Scan for the cell matching the given text and deliver its [x, y] coordinate at center. 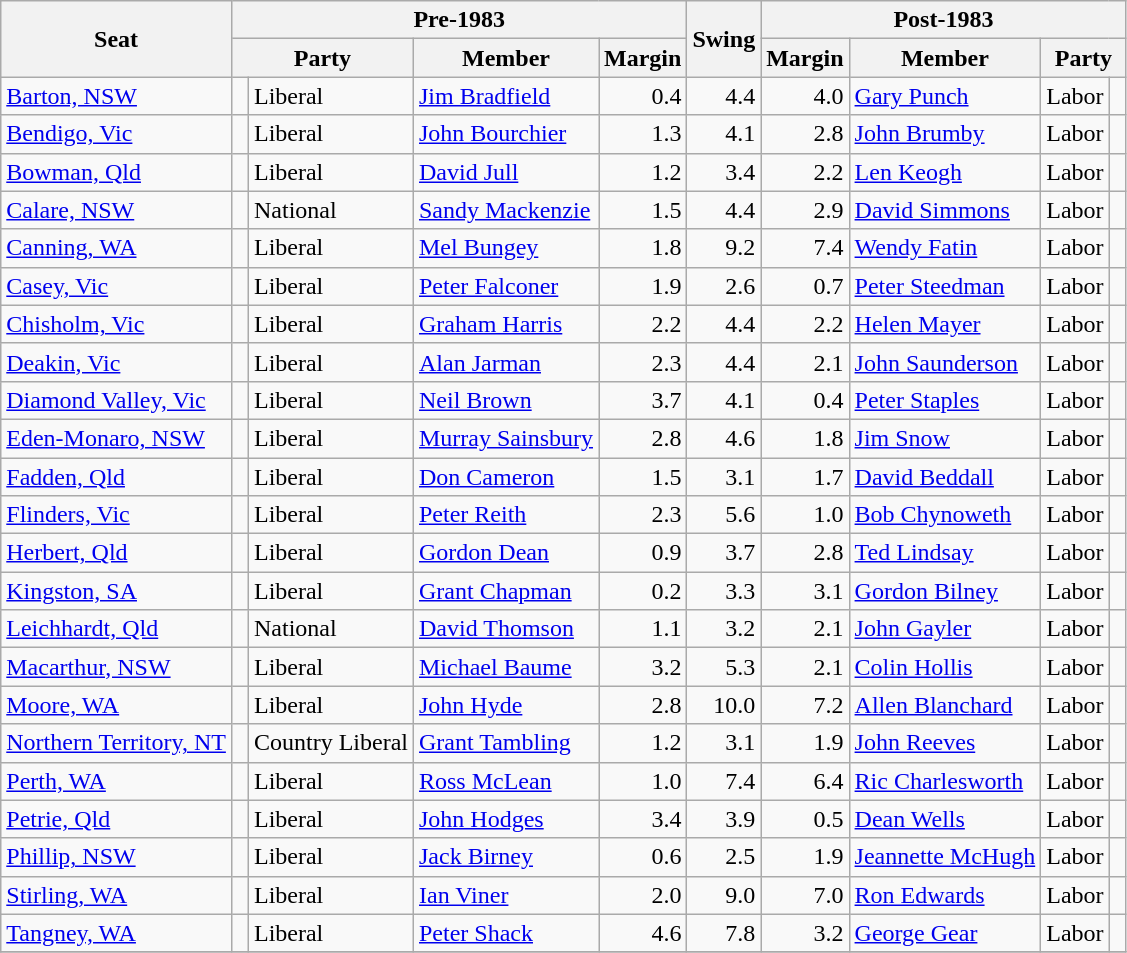
Grant Chapman [506, 591]
1.3 [643, 134]
Deakin, Vic [116, 362]
Jeannette McHugh [945, 857]
David Simmons [945, 210]
Macarthur, NSW [116, 667]
3.9 [724, 819]
Kingston, SA [116, 591]
Peter Staples [945, 400]
Leichhardt, Qld [116, 629]
Jack Birney [506, 857]
John Saunderson [945, 362]
Wendy Fatin [945, 248]
6.4 [805, 781]
Ian Viner [506, 895]
Grant Tambling [506, 743]
Post-1983 [944, 20]
Gordon Bilney [945, 591]
David Beddall [945, 477]
7.0 [805, 895]
9.0 [724, 895]
Michael Baume [506, 667]
John Brumby [945, 134]
Murray Sainsbury [506, 438]
Casey, Vic [116, 286]
Canning, WA [116, 248]
John Reeves [945, 743]
0.9 [643, 553]
Sandy Mackenzie [506, 210]
Fadden, Qld [116, 477]
7.8 [724, 933]
0.5 [805, 819]
Ric Charlesworth [945, 781]
Chisholm, Vic [116, 324]
Country Liberal [330, 743]
Tangney, WA [116, 933]
Jim Bradfield [506, 96]
Allen Blanchard [945, 705]
Gordon Dean [506, 553]
Mel Bungey [506, 248]
7.2 [805, 705]
Peter Shack [506, 933]
Len Keogh [945, 172]
David Jull [506, 172]
0.6 [643, 857]
David Thomson [506, 629]
Stirling, WA [116, 895]
1.7 [805, 477]
Perth, WA [116, 781]
0.2 [643, 591]
2.9 [805, 210]
5.3 [724, 667]
Bowman, Qld [116, 172]
Neil Brown [506, 400]
Don Cameron [506, 477]
Diamond Valley, Vic [116, 400]
John Hyde [506, 705]
Dean Wells [945, 819]
Swing [724, 39]
2.6 [724, 286]
Eden-Monaro, NSW [116, 438]
Herbert, Qld [116, 553]
Gary Punch [945, 96]
Barton, NSW [116, 96]
Phillip, NSW [116, 857]
Graham Harris [506, 324]
0.7 [805, 286]
John Hodges [506, 819]
Peter Reith [506, 515]
Peter Falconer [506, 286]
Flinders, Vic [116, 515]
Petrie, Qld [116, 819]
Ross McLean [506, 781]
Bendigo, Vic [116, 134]
Helen Mayer [945, 324]
Moore, WA [116, 705]
Jim Snow [945, 438]
2.0 [643, 895]
Ted Lindsay [945, 553]
Peter Steedman [945, 286]
Colin Hollis [945, 667]
Ron Edwards [945, 895]
5.6 [724, 515]
Bob Chynoweth [945, 515]
Alan Jarman [506, 362]
9.2 [724, 248]
John Gayler [945, 629]
4.0 [805, 96]
10.0 [724, 705]
2.5 [724, 857]
3.3 [724, 591]
Northern Territory, NT [116, 743]
John Bourchier [506, 134]
Pre-1983 [459, 20]
George Gear [945, 933]
Seat [116, 39]
1.1 [643, 629]
Calare, NSW [116, 210]
